Locate the cell with the specified text and output its [X, Y] center coordinate. 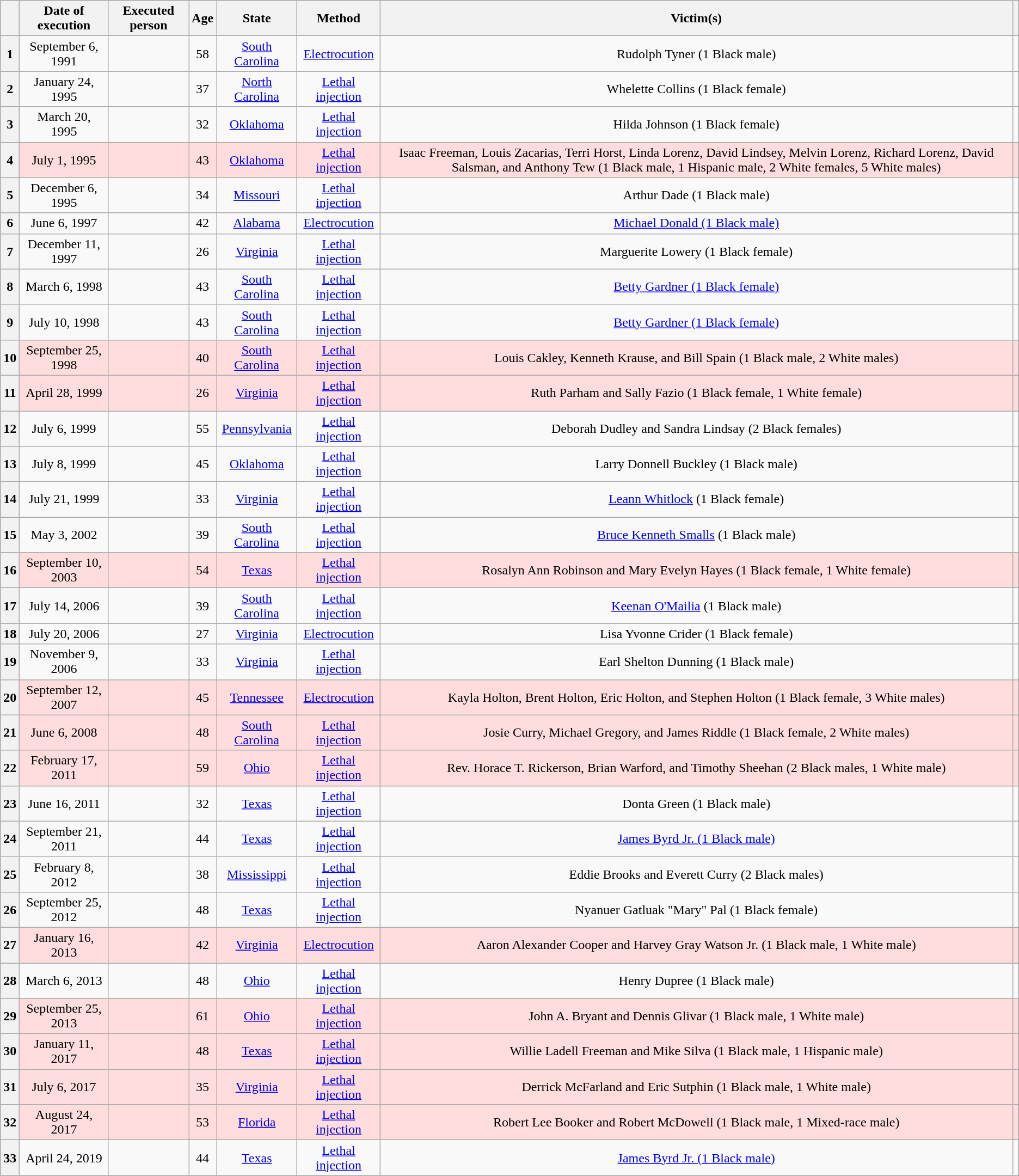
Josie Curry, Michael Gregory, and James Riddle (1 Black female, 2 White males) [696, 733]
June 6, 2008 [64, 733]
Pennsylvania [257, 428]
Bruce Kenneth Smalls (1 Black male) [696, 535]
November 9, 2006 [64, 662]
17 [10, 605]
19 [10, 662]
Alabama [257, 223]
Marguerite Lowery (1 Black female) [696, 252]
September 25, 2013 [64, 1016]
2 [10, 89]
September 12, 2007 [64, 697]
28 [10, 980]
16 [10, 571]
30 [10, 1052]
July 6, 1999 [64, 428]
July 20, 2006 [64, 634]
6 [10, 223]
18 [10, 634]
37 [202, 89]
January 16, 2013 [64, 945]
December 11, 1997 [64, 252]
8 [10, 286]
35 [202, 1087]
Donta Green (1 Black male) [696, 804]
38 [202, 874]
40 [202, 357]
53 [202, 1123]
June 16, 2011 [64, 804]
September 6, 1991 [64, 53]
Kayla Holton, Brent Holton, Eric Holton, and Stephen Holton (1 Black female, 3 White males) [696, 697]
Nyanuer Gatluak "Mary" Pal (1 Black female) [696, 909]
Eddie Brooks and Everett Curry (2 Black males) [696, 874]
Lisa Yvonne Crider (1 Black female) [696, 634]
Ruth Parham and Sally Fazio (1 Black female, 1 White female) [696, 393]
61 [202, 1016]
Willie Ladell Freeman and Mike Silva (1 Black male, 1 Hispanic male) [696, 1052]
Tennessee [257, 697]
North Carolina [257, 89]
John A. Bryant and Dennis Glivar (1 Black male, 1 White male) [696, 1016]
14 [10, 500]
May 3, 2002 [64, 535]
April 24, 2019 [64, 1157]
59 [202, 768]
Hilda Johnson (1 Black female) [696, 124]
Deborah Dudley and Sandra Lindsay (2 Black females) [696, 428]
Rev. Horace T. Rickerson, Brian Warford, and Timothy Sheehan (2 Black males, 1 White male) [696, 768]
20 [10, 697]
March 6, 1998 [64, 286]
Date of execution [64, 19]
January 24, 1995 [64, 89]
Executed person [148, 19]
24 [10, 838]
March 6, 2013 [64, 980]
Whelette Collins (1 Black female) [696, 89]
54 [202, 571]
Mississippi [257, 874]
September 25, 1998 [64, 357]
September 25, 2012 [64, 909]
9 [10, 322]
Aaron Alexander Cooper and Harvey Gray Watson Jr. (1 Black male, 1 White male) [696, 945]
Method [339, 19]
March 20, 1995 [64, 124]
11 [10, 393]
January 11, 2017 [64, 1052]
29 [10, 1016]
Rudolph Tyner (1 Black male) [696, 53]
September 21, 2011 [64, 838]
June 6, 1997 [64, 223]
July 10, 1998 [64, 322]
13 [10, 464]
Derrick McFarland and Eric Sutphin (1 Black male, 1 White male) [696, 1087]
Age [202, 19]
58 [202, 53]
September 10, 2003 [64, 571]
7 [10, 252]
Robert Lee Booker and Robert McDowell (1 Black male, 1 Mixed-race male) [696, 1123]
February 8, 2012 [64, 874]
July 14, 2006 [64, 605]
State [257, 19]
5 [10, 195]
July 6, 2017 [64, 1087]
July 21, 1999 [64, 500]
Missouri [257, 195]
December 6, 1995 [64, 195]
1 [10, 53]
22 [10, 768]
Larry Donnell Buckley (1 Black male) [696, 464]
10 [10, 357]
25 [10, 874]
21 [10, 733]
4 [10, 160]
February 17, 2011 [64, 768]
July 1, 1995 [64, 160]
Earl Shelton Dunning (1 Black male) [696, 662]
34 [202, 195]
31 [10, 1087]
55 [202, 428]
July 8, 1999 [64, 464]
August 24, 2017 [64, 1123]
Michael Donald (1 Black male) [696, 223]
Keenan O'Mailia (1 Black male) [696, 605]
12 [10, 428]
Leann Whitlock (1 Black female) [696, 500]
3 [10, 124]
23 [10, 804]
Louis Cakley, Kenneth Krause, and Bill Spain (1 Black male, 2 White males) [696, 357]
Florida [257, 1123]
Arthur Dade (1 Black male) [696, 195]
Henry Dupree (1 Black male) [696, 980]
15 [10, 535]
Victim(s) [696, 19]
Rosalyn Ann Robinson and Mary Evelyn Hayes (1 Black female, 1 White female) [696, 571]
April 28, 1999 [64, 393]
